Identify which cell holds the provided text, then report its (X, Y) central coordinate. 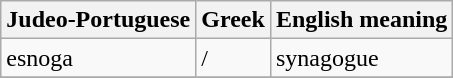
Greek (234, 20)
synagogue (361, 58)
esnoga (98, 58)
/ (234, 58)
English meaning (361, 20)
Judeo-Portuguese (98, 20)
